Search for the cell housing the specified text and yield its (X, Y) center coordinate. 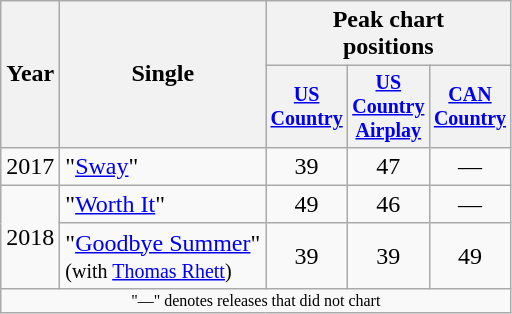
US Country (307, 106)
US Country Airplay (388, 106)
"Goodbye Summer"(with Thomas Rhett) (163, 256)
Year (30, 74)
Single (163, 74)
"—" denotes releases that did not chart (256, 300)
"Worth It" (163, 204)
"Sway" (163, 166)
CAN Country (470, 106)
Peak chartpositions (388, 34)
2018 (30, 236)
47 (388, 166)
2017 (30, 166)
46 (388, 204)
